Find where the given text appears and provide that cell's center as [X, Y] coordinate. 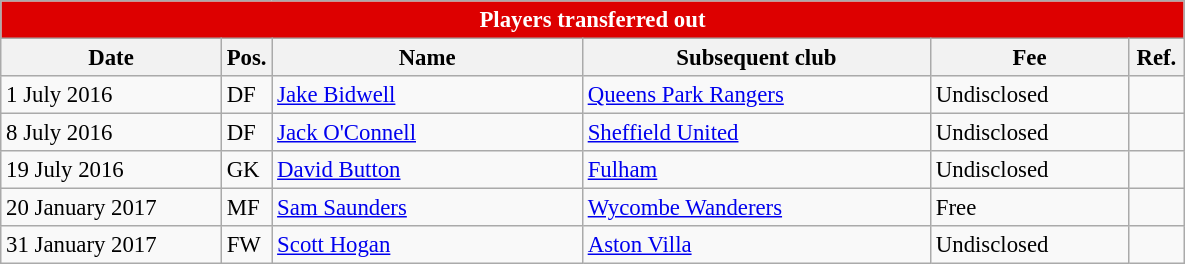
1 July 2016 [112, 95]
Free [1029, 208]
David Button [428, 170]
Players transferred out [592, 20]
Ref. [1157, 58]
GK [246, 170]
FW [246, 245]
Jack O'Connell [428, 133]
Queens Park Rangers [756, 95]
8 July 2016 [112, 133]
Date [112, 58]
Subsequent club [756, 58]
31 January 2017 [112, 245]
19 July 2016 [112, 170]
Aston Villa [756, 245]
Fee [1029, 58]
20 January 2017 [112, 208]
Jake Bidwell [428, 95]
Wycombe Wanderers [756, 208]
Fulham [756, 170]
Name [428, 58]
Pos. [246, 58]
MF [246, 208]
Scott Hogan [428, 245]
Sam Saunders [428, 208]
Sheffield United [756, 133]
